Extract the [x, y] coordinate from the center of the cell holding the provided text.  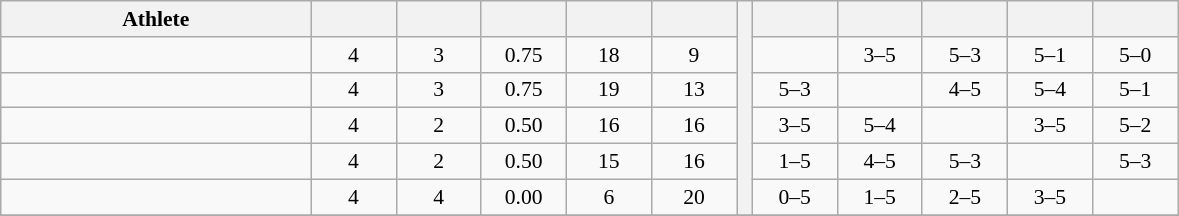
5–2 [1136, 126]
5–0 [1136, 55]
6 [608, 197]
19 [608, 90]
Athlete [156, 19]
2–5 [964, 197]
15 [608, 162]
20 [694, 197]
13 [694, 90]
18 [608, 55]
9 [694, 55]
0.00 [524, 197]
0–5 [794, 197]
